Locate the cell with the specified text and output its [X, Y] center coordinate. 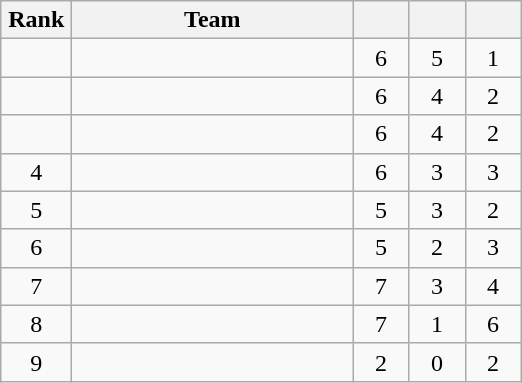
8 [36, 324]
Team [212, 20]
9 [36, 362]
0 [437, 362]
Rank [36, 20]
